Output the [x, y] coordinate of the center of the cell containing the given text.  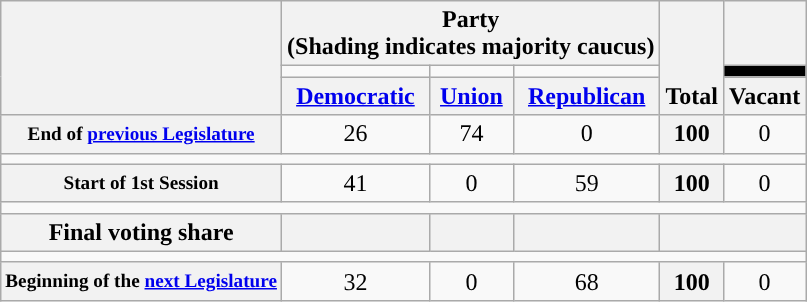
Republican [586, 96]
Total [692, 58]
59 [586, 183]
End of previous Legislature [142, 134]
Democratic [356, 96]
32 [356, 281]
Party (Shading indicates majority caucus) [471, 34]
Union [471, 96]
74 [471, 134]
68 [586, 281]
Beginning of the next Legislature [142, 281]
26 [356, 134]
Final voting share [142, 232]
41 [356, 183]
Start of 1st Session [142, 183]
Vacant [764, 96]
